Output the [x, y] coordinate of the center of the cell containing the given text.  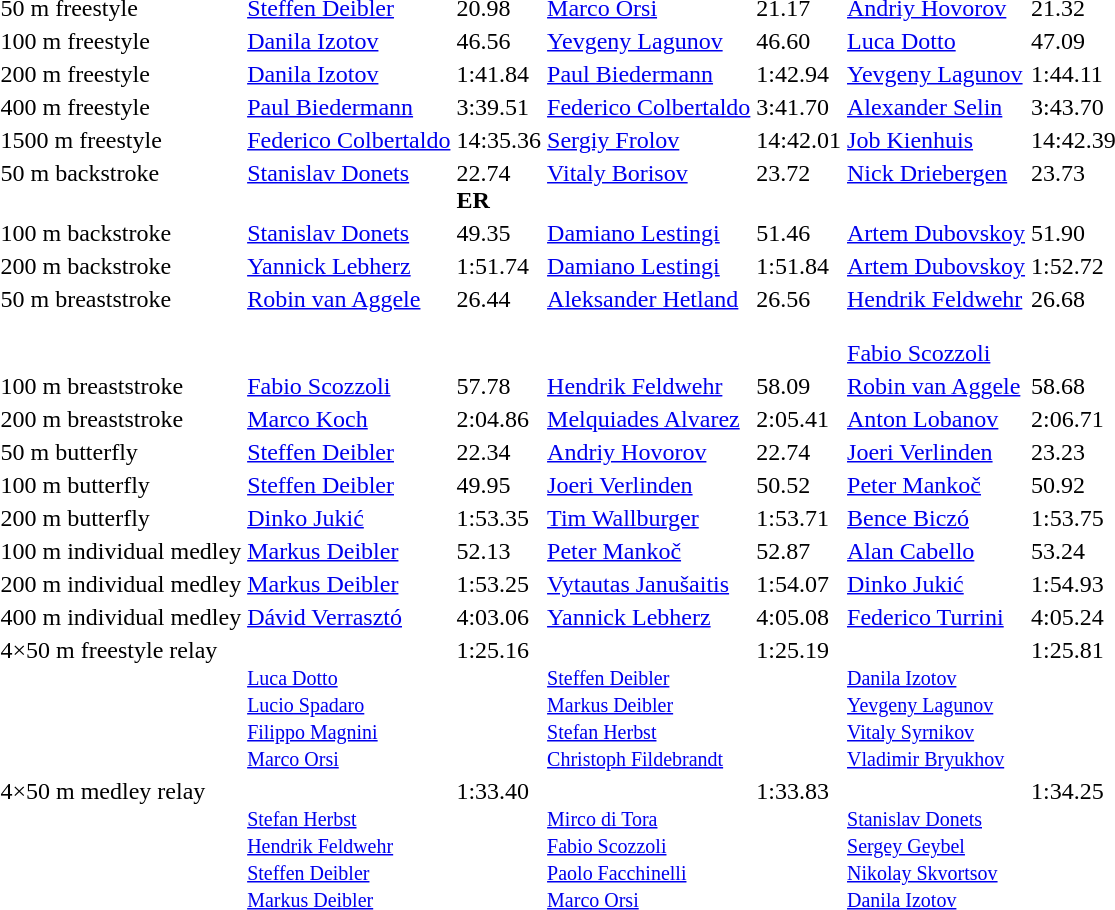
1:42.94 [799, 74]
Fabio Scozzoli [349, 386]
Luca DottoLucio SpadaroFilippo MagniniMarco Orsi [349, 704]
1:54.07 [799, 584]
46.56 [499, 41]
3:41.70 [799, 107]
4:05.08 [799, 617]
Luca Dotto [936, 41]
Alexander Selin [936, 107]
52.13 [499, 551]
Aleksander Hetland [649, 326]
1:51.74 [499, 266]
Nick Driebergen [936, 186]
Tim Wallburger [649, 518]
Melquiades Alvarez [649, 419]
14:35.36 [499, 140]
2:04.86 [499, 419]
52.87 [799, 551]
Steffen DeiblerMarkus DeiblerStefan HerbstChristoph Fildebrandt [649, 704]
1:53.71 [799, 518]
2:05.41 [799, 419]
Vytautas Janušaitis [649, 584]
Hendrik FeldwehrFabio Scozzoli [936, 326]
Vitaly Borisov [649, 186]
1:53.25 [499, 584]
1:53.35 [499, 518]
1:41.84 [499, 74]
Hendrik Feldwehr [649, 386]
Federico Turrini [936, 617]
22.34 [499, 452]
1:25.16 [499, 704]
58.09 [799, 386]
49.95 [499, 485]
Anton Lobanov [936, 419]
22.74 [799, 452]
22.74 ER [499, 186]
Andriy Hovorov [649, 452]
14:42.01 [799, 140]
57.78 [499, 386]
46.60 [799, 41]
Alan Cabello [936, 551]
1:51.84 [799, 266]
Job Kienhuis [936, 140]
50.52 [799, 485]
Dávid Verrasztó [349, 617]
49.35 [499, 233]
26.56 [799, 326]
23.72 [799, 186]
1:25.19 [799, 704]
26.44 [499, 326]
4:03.06 [499, 617]
3:39.51 [499, 107]
Sergiy Frolov [649, 140]
Danila IzotovYevgeny LagunovVitaly SyrnikovVladimir Bryukhov [936, 704]
51.46 [799, 233]
Bence Biczó [936, 518]
Marco Koch [349, 419]
